Find where the given text appears and provide that cell's center as (x, y) coordinate. 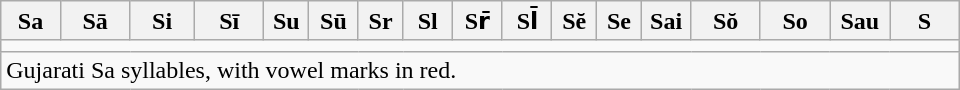
Sau (860, 21)
Sā (95, 21)
Sa (31, 21)
Sĕ (574, 21)
Sŏ (726, 21)
Su (286, 21)
Sr̄ (478, 21)
Si (162, 21)
Sai (666, 21)
So (795, 21)
Gujarati Sa syllables, with vowel marks in red. (480, 70)
S (925, 21)
Sl̄ (527, 21)
Sl (428, 21)
Sī (229, 21)
Sū (334, 21)
Se (620, 21)
Sr (380, 21)
